Output the [x, y] coordinate of the center of the cell containing the given text.  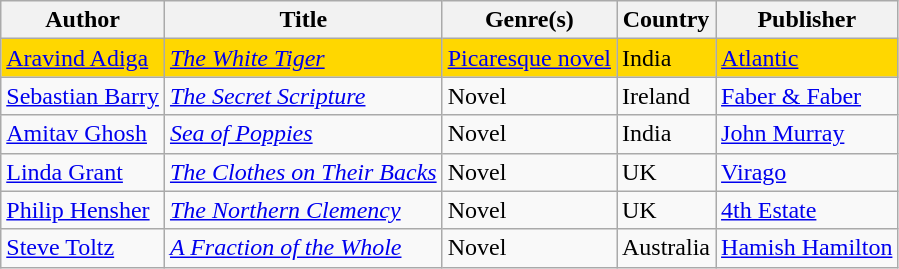
Virago [807, 172]
Picaresque novel [529, 58]
The Clothes on Their Backs [303, 172]
Philip Hensher [83, 210]
Author [83, 20]
Publisher [807, 20]
Genre(s) [529, 20]
Title [303, 20]
Ireland [666, 96]
Amitav Ghosh [83, 134]
Sebastian Barry [83, 96]
4th Estate [807, 210]
Hamish Hamilton [807, 248]
Country [666, 20]
The White Tiger [303, 58]
Australia [666, 248]
The Secret Scripture [303, 96]
Sea of Poppies [303, 134]
Linda Grant [83, 172]
Faber & Faber [807, 96]
Aravind Adiga [83, 58]
Atlantic [807, 58]
A Fraction of the Whole [303, 248]
John Murray [807, 134]
The Northern Clemency [303, 210]
Steve Toltz [83, 248]
